Determine the (x, y) coordinate at the center of the cell enclosing the given text.  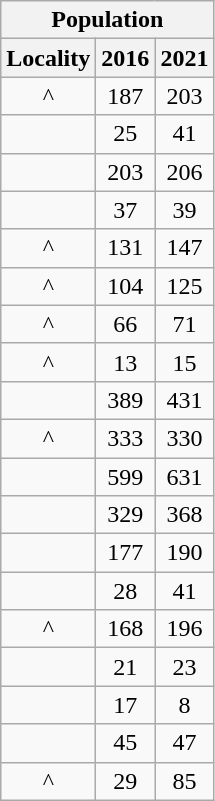
631 (184, 477)
168 (126, 629)
28 (126, 591)
71 (184, 324)
190 (184, 553)
333 (126, 438)
13 (126, 362)
85 (184, 781)
66 (126, 324)
329 (126, 515)
147 (184, 248)
45 (126, 743)
330 (184, 438)
39 (184, 210)
2016 (126, 58)
23 (184, 667)
17 (126, 705)
Population (108, 20)
15 (184, 362)
177 (126, 553)
368 (184, 515)
25 (126, 134)
599 (126, 477)
47 (184, 743)
8 (184, 705)
389 (126, 400)
196 (184, 629)
131 (126, 248)
Locality (48, 58)
37 (126, 210)
2021 (184, 58)
104 (126, 286)
431 (184, 400)
187 (126, 96)
21 (126, 667)
206 (184, 172)
125 (184, 286)
29 (126, 781)
